Capture the cell that displays the provided text and extract its [X, Y] central coordinate. 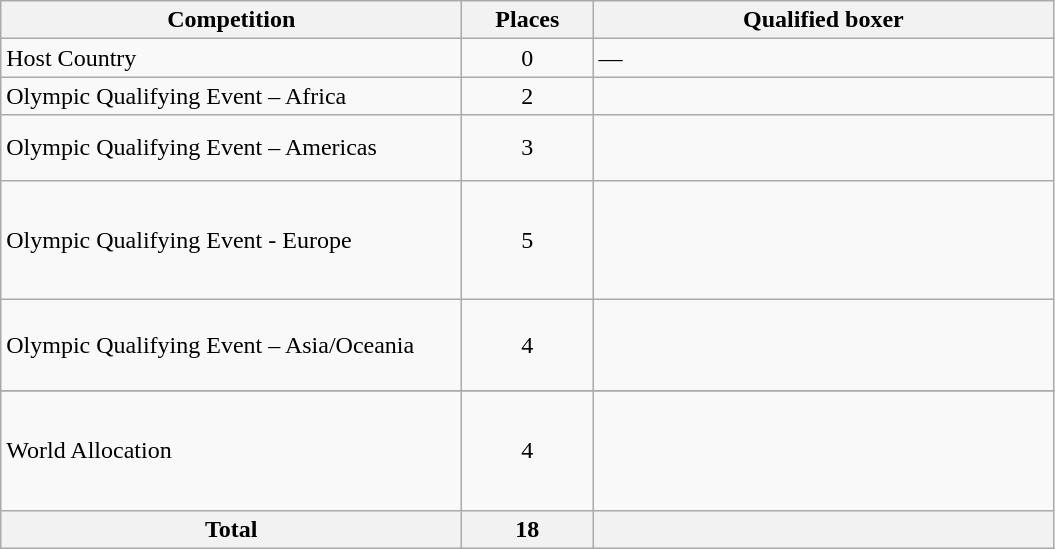
World Allocation [232, 450]
Qualified boxer [824, 20]
0 [528, 58]
Olympic Qualifying Event – Asia/Oceania [232, 345]
Host Country [232, 58]
Places [528, 20]
Competition [232, 20]
Total [232, 529]
Olympic Qualifying Event - Europe [232, 240]
2 [528, 96]
18 [528, 529]
Olympic Qualifying Event – Americas [232, 148]
— [824, 58]
5 [528, 240]
3 [528, 148]
Olympic Qualifying Event – Africa [232, 96]
